Extract the (x, y) coordinate from the center of the cell holding the provided text.  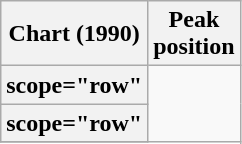
Chart (1990) (74, 34)
Peakposition (194, 34)
